Extract the [x, y] coordinate from the center of the cell holding the provided text.  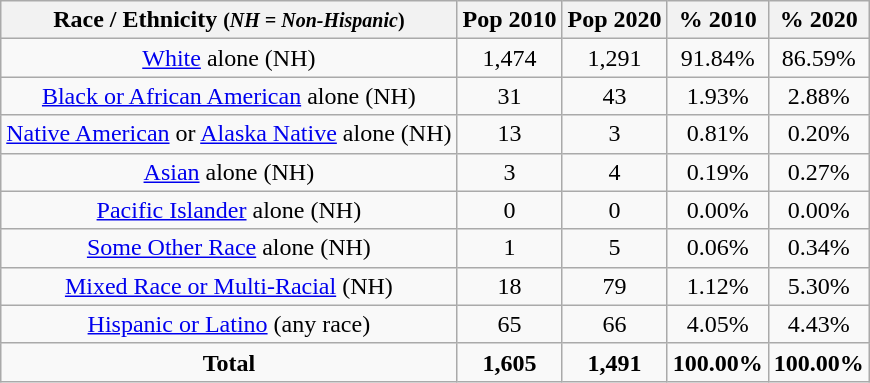
1.93% [718, 96]
Native American or Alaska Native alone (NH) [229, 134]
0.19% [718, 172]
1,291 [614, 58]
66 [614, 324]
0.06% [718, 248]
43 [614, 96]
Total [229, 362]
Black or African American alone (NH) [229, 96]
18 [510, 286]
2.88% [818, 96]
65 [510, 324]
1 [510, 248]
5 [614, 248]
13 [510, 134]
1,491 [614, 362]
5.30% [818, 286]
0.34% [818, 248]
Hispanic or Latino (any race) [229, 324]
1,605 [510, 362]
Pop 2020 [614, 20]
4 [614, 172]
1.12% [718, 286]
Mixed Race or Multi-Racial (NH) [229, 286]
1,474 [510, 58]
79 [614, 286]
4.05% [718, 324]
0.20% [818, 134]
91.84% [718, 58]
Pop 2010 [510, 20]
86.59% [818, 58]
Some Other Race alone (NH) [229, 248]
31 [510, 96]
Race / Ethnicity (NH = Non-Hispanic) [229, 20]
Asian alone (NH) [229, 172]
4.43% [818, 324]
Pacific Islander alone (NH) [229, 210]
% 2020 [818, 20]
White alone (NH) [229, 58]
0.27% [818, 172]
0.81% [718, 134]
% 2010 [718, 20]
